Output the [X, Y] coordinate of the center of the cell containing the given text.  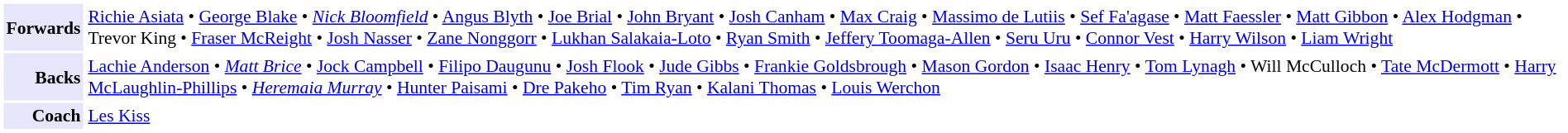
Forwards [43, 26]
Coach [43, 116]
Backs [43, 76]
Les Kiss [825, 116]
